Search for the cell housing the specified text and yield its (X, Y) center coordinate. 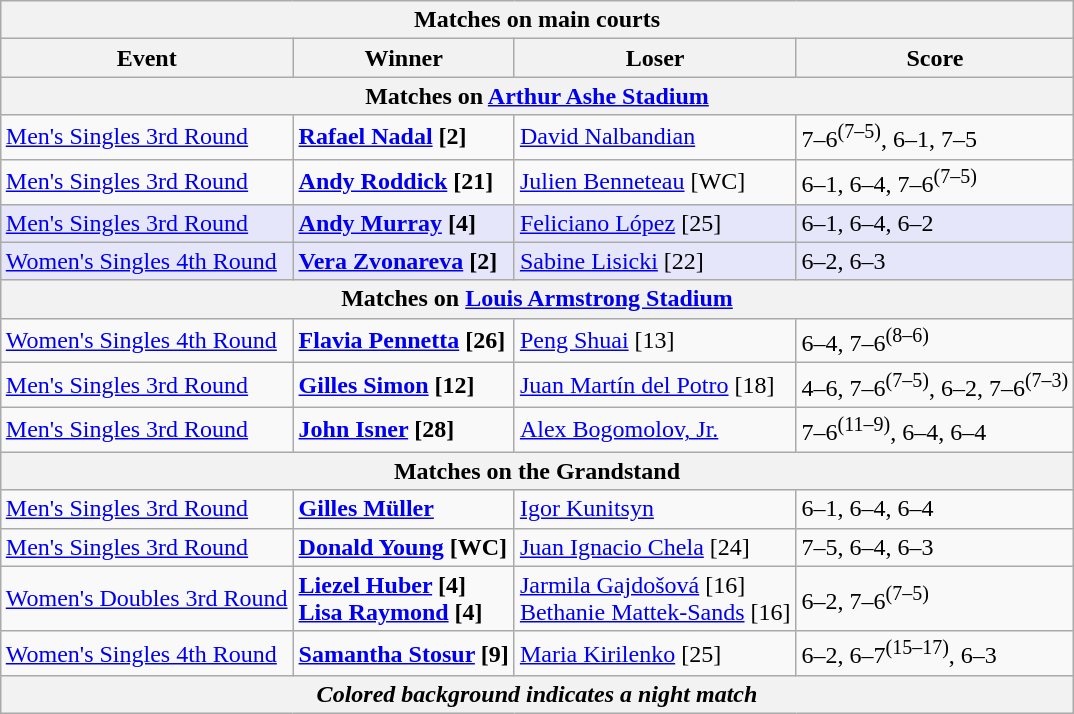
Maria Kirilenko [25] (655, 654)
Matches on Arthur Ashe Stadium (536, 96)
6–2, 6–7(15–17), 6–3 (935, 654)
Liezel Huber [4] Lisa Raymond [4] (404, 598)
6–1, 6–4, 6–4 (935, 509)
Vera Zvonareva [2] (404, 261)
Matches on the Grandstand (536, 471)
6–2, 7–6(7–5) (935, 598)
Gilles Müller (404, 509)
6–2, 6–3 (935, 261)
Juan Martín del Potro [18] (655, 386)
6–4, 7–6(8–6) (935, 340)
6–1, 6–4, 6–2 (935, 223)
Feliciano López [25] (655, 223)
Andy Murray [4] (404, 223)
Donald Young [WC] (404, 547)
4–6, 7–6(7–5), 6–2, 7–6(7–3) (935, 386)
Juan Ignacio Chela [24] (655, 547)
Loser (655, 58)
Jarmila Gajdošová [16] Bethanie Mattek-Sands [16] (655, 598)
Matches on main courts (536, 20)
Julien Benneteau [WC] (655, 182)
Winner (404, 58)
Flavia Pennetta [26] (404, 340)
7–6(7–5), 6–1, 7–5 (935, 138)
David Nalbandian (655, 138)
Gilles Simon [12] (404, 386)
Alex Bogomolov, Jr. (655, 430)
Andy Roddick [21] (404, 182)
Samantha Stosur [9] (404, 654)
6–1, 6–4, 7–6(7–5) (935, 182)
Sabine Lisicki [22] (655, 261)
Colored background indicates a night match (536, 695)
Matches on Louis Armstrong Stadium (536, 299)
Event (146, 58)
Women's Doubles 3rd Round (146, 598)
Peng Shuai [13] (655, 340)
Igor Kunitsyn (655, 509)
Rafael Nadal [2] (404, 138)
7–5, 6–4, 6–3 (935, 547)
John Isner [28] (404, 430)
Score (935, 58)
7–6(11–9), 6–4, 6–4 (935, 430)
